Extract the [x, y] coordinate from the center of the cell holding the provided text.  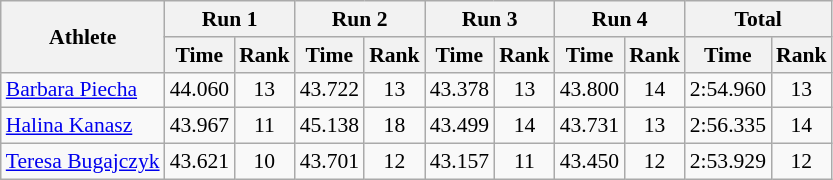
43.967 [200, 126]
43.499 [460, 126]
10 [264, 162]
Halina Kanasz [83, 126]
Athlete [83, 36]
Run 1 [230, 19]
45.138 [330, 126]
43.701 [330, 162]
Run 2 [360, 19]
43.157 [460, 162]
2:53.929 [728, 162]
43.800 [590, 90]
43.731 [590, 126]
44.060 [200, 90]
Run 3 [490, 19]
2:54.960 [728, 90]
43.621 [200, 162]
Run 4 [620, 19]
2:56.335 [728, 126]
43.722 [330, 90]
43.450 [590, 162]
Barbara Piecha [83, 90]
Total [758, 19]
18 [394, 126]
43.378 [460, 90]
Teresa Bugajczyk [83, 162]
